Output the (x, y) coordinate of the center of the cell containing the given text.  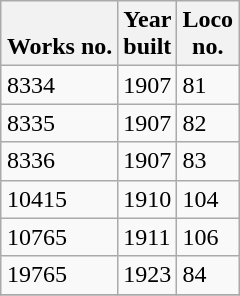
104 (208, 199)
1923 (148, 275)
84 (208, 275)
19765 (59, 275)
10415 (59, 199)
8334 (59, 85)
1911 (148, 237)
106 (208, 237)
1910 (148, 199)
8335 (59, 123)
82 (208, 123)
83 (208, 161)
Works no. (59, 34)
Locono. (208, 34)
81 (208, 85)
Yearbuilt (148, 34)
10765 (59, 237)
8336 (59, 161)
